Identify which cell holds the provided text, then report its (x, y) central coordinate. 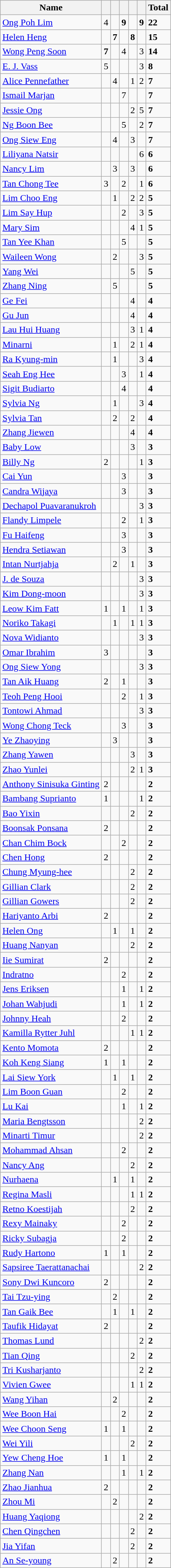
Zhang Jiewen (51, 433)
Boonsak Ponsana (51, 828)
Hendra Setiawan (51, 550)
Yew Cheng Hoe (51, 1458)
Chung Myung-hee (51, 872)
Alice Pennefather (51, 81)
Wee Choon Seng (51, 1429)
Zhao Jianhua (51, 1487)
Retno Koestijah (51, 1209)
Leow Kim Fatt (51, 608)
Zhou Mi (51, 1502)
Omar Ibrahim (51, 652)
Sony Dwi Kuncoro (51, 1282)
Helen Heng (51, 37)
Jens Eriksen (51, 989)
Wang Yihan (51, 1399)
Ong Siew Yong (51, 667)
15 (158, 37)
Ong Siew Eng (51, 139)
Ismail Marjan (51, 95)
Liliyana Natsir (51, 154)
Mary Sim (51, 227)
Gillian Clark (51, 886)
Chen Hong (51, 857)
Ye Zhaoying (51, 740)
Kento Momota (51, 1048)
Minarni (51, 344)
Lu Kai (51, 1106)
Tri Kusharjanto (51, 1370)
Koh Keng Siang (51, 1062)
Ng Boon Bee (51, 125)
Tan Aik Huang (51, 682)
Seah Eng Hee (51, 374)
Nova Widianto (51, 637)
Tan Yee Khan (51, 242)
Bao Yixin (51, 813)
Johnny Heah (51, 1018)
Billy Ng (51, 462)
Waileen Wong (51, 257)
Nancy Lim (51, 169)
Zhang Ning (51, 286)
Lim Choo Eng (51, 198)
14 (158, 52)
Thomas Lund (51, 1341)
Tan Chong Tee (51, 184)
Ong Poh Lim (51, 22)
Intan Nurtjahja (51, 564)
Gu Jun (51, 315)
Ricky Subagja (51, 1238)
Lim Boon Guan (51, 1092)
Helen Ong (51, 931)
Baby Low (51, 447)
Chen Qingchen (51, 1531)
22 (158, 22)
Huang Nanyan (51, 945)
Cai Yun (51, 476)
Kamilla Rytter Juhl (51, 1033)
Lau Hui Huang (51, 330)
Wong Peng Soon (51, 52)
Sigit Budiarto (51, 388)
Chan Chim Bock (51, 843)
Wei Yili (51, 1443)
Regina Masli (51, 1194)
J. de Souza (51, 579)
Gillian Gowers (51, 901)
Nurhaena (51, 1180)
Bambang Suprianto (51, 799)
Johan Wahjudi (51, 1004)
Kim Dong-moon (51, 593)
Rudy Hartono (51, 1253)
Rexy Mainaky (51, 1224)
Iie Sumirat (51, 960)
Jessie Ong (51, 110)
Tian Qing (51, 1355)
Nancy Ang (51, 1165)
Yang Wei (51, 271)
Indratno (51, 975)
Zhao Yunlei (51, 769)
Wee Boon Hai (51, 1414)
Jia Yifan (51, 1546)
Flandy Limpele (51, 520)
Vivien Gwee (51, 1385)
Zhang Nan (51, 1473)
Tontowi Ahmad (51, 711)
Noriko Takagi (51, 623)
Sylvia Tan (51, 418)
E. J. Vass (51, 66)
Minarti Timur (51, 1136)
Fu Haifeng (51, 535)
Ra Kyung-min (51, 359)
Total (158, 8)
Teoh Peng Hooi (51, 696)
Maria Bengtsson (51, 1121)
Zhang Yawen (51, 755)
An Se-young (51, 1560)
Hariyanto Arbi (51, 916)
Ge Fei (51, 301)
Taufik Hidayat (51, 1326)
Tan Gaik Bee (51, 1311)
Candra Wijaya (51, 491)
Sylvia Ng (51, 403)
Lai Siew York (51, 1077)
Name (51, 8)
Tai Tzu-ying (51, 1297)
Mohammad Ahsan (51, 1150)
Wong Chong Teck (51, 725)
Sapsiree Taerattanachai (51, 1267)
Huang Yaqiong (51, 1516)
Lim Say Hup (51, 213)
Anthony Sinisuka Ginting (51, 784)
Dechapol Puavaranukroh (51, 506)
